Locate the cell with the specified text and output its [X, Y] center coordinate. 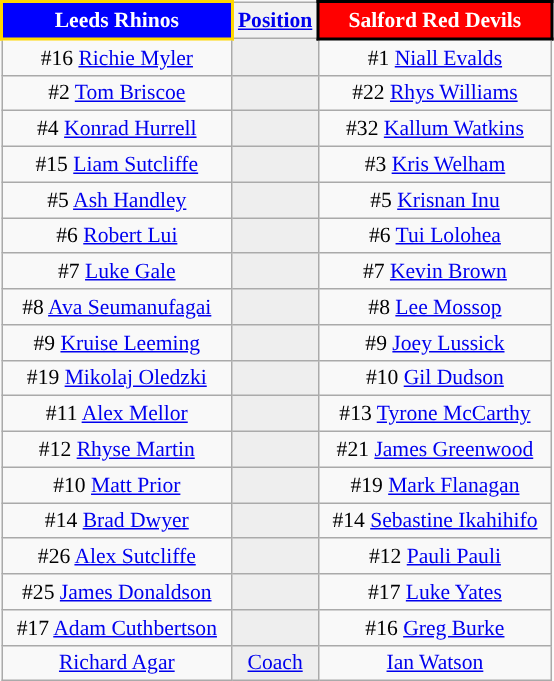
Coach [275, 663]
#17 Luke Yates [435, 592]
#4 Konrad Hurrell [118, 129]
#9 Joey Lussick [435, 343]
Richard Agar [118, 663]
#3 Kris Welham [435, 165]
Salford Red Devils [435, 20]
#5 Ash Handley [118, 200]
#12 Pauli Pauli [435, 557]
#6 Robert Lui [118, 236]
#25 James Donaldson [118, 592]
#19 Mikolaj Oledzki [118, 378]
#12 Rhyse Martin [118, 450]
#2 Tom Briscoe [118, 93]
#19 Mark Flanagan [435, 485]
Leeds Rhinos [118, 20]
#7 Kevin Brown [435, 272]
#16 Greg Burke [435, 628]
#16 Richie Myler [118, 57]
#8 Ava Seumanufagai [118, 307]
#5 Krisnan Inu [435, 200]
#26 Alex Sutcliffe [118, 557]
#9 Kruise Leeming [118, 343]
#10 Gil Dudson [435, 378]
Position [275, 20]
#13 Tyrone McCarthy [435, 414]
#14 Sebastine Ikahihifo [435, 521]
#17 Adam Cuthbertson [118, 628]
#32 Kallum Watkins [435, 129]
#1 Niall Evalds [435, 57]
#21 James Greenwood [435, 450]
#10 Matt Prior [118, 485]
#8 Lee Mossop [435, 307]
#14 Brad Dwyer [118, 521]
#7 Luke Gale [118, 272]
#22 Rhys Williams [435, 93]
Ian Watson [435, 663]
#6 Tui Lolohea [435, 236]
#15 Liam Sutcliffe [118, 165]
#11 Alex Mellor [118, 414]
